Extract the (X, Y) coordinate from the center of the cell holding the provided text.  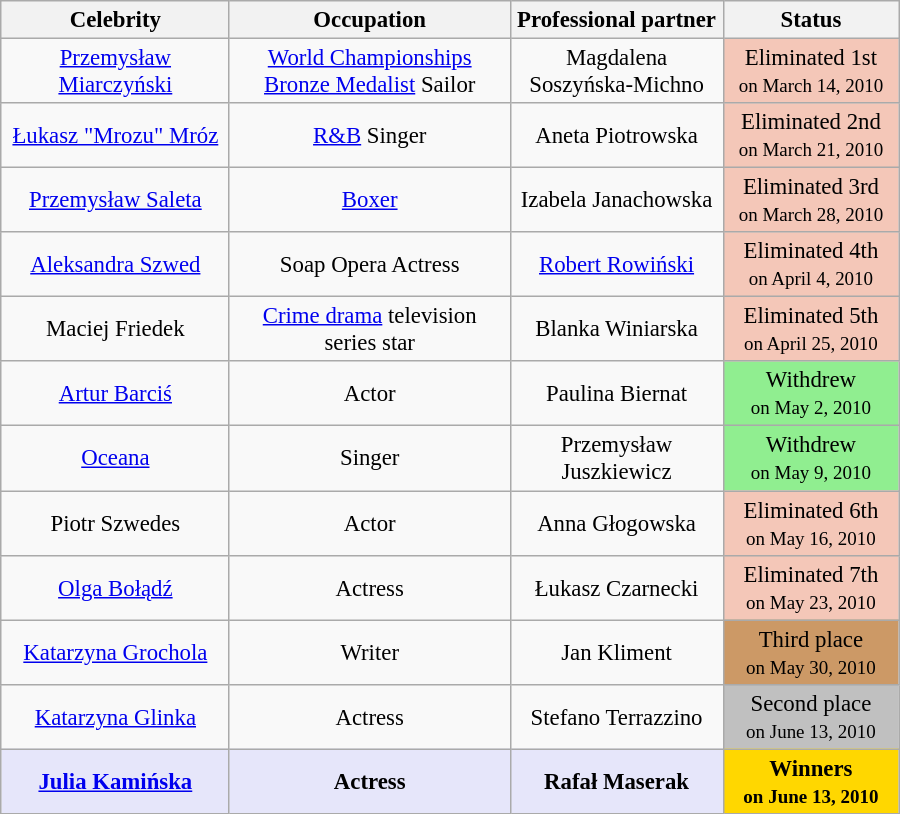
Rafał Maserak (616, 782)
Eliminated 4thon April 4, 2010 (811, 264)
Magdalena Soszyńska-Michno (616, 70)
Second placeon June 13, 2010 (811, 716)
Artur Barciś (115, 394)
Withdrewon May 9, 2010 (811, 458)
Izabela Janachowska (616, 200)
Przemysław Juszkiewicz (616, 458)
Singer (370, 458)
Withdrewon May 2, 2010 (811, 394)
Professional partner (616, 20)
Piotr Szwedes (115, 522)
Eliminated 7thon May 23, 2010 (811, 588)
Boxer (370, 200)
Łukasz "Mrozu" Mróz (115, 136)
Przemysław Miarczyński (115, 70)
Oceana (115, 458)
Soap Opera Actress (370, 264)
Jan Kliment (616, 652)
Anna Głogowska (616, 522)
Eliminated 3rdon March 28, 2010 (811, 200)
Aleksandra Szwed (115, 264)
Julia Kamińska (115, 782)
Eliminated 1ston March 14, 2010 (811, 70)
Łukasz Czarnecki (616, 588)
Przemysław Saleta (115, 200)
Aneta Piotrowska (616, 136)
Maciej Friedek (115, 330)
Status (811, 20)
Eliminated 2ndon March 21, 2010 (811, 136)
Eliminated 5thon April 25, 2010 (811, 330)
Winnerson June 13, 2010 (811, 782)
Katarzyna Glinka (115, 716)
Third placeon May 30, 2010 (811, 652)
Katarzyna Grochola (115, 652)
Occupation (370, 20)
Paulina Biernat (616, 394)
Stefano Terrazzino (616, 716)
Crime drama television series star (370, 330)
R&B Singer (370, 136)
Celebrity (115, 20)
World Championships Bronze Medalist Sailor (370, 70)
Eliminated 6thon May 16, 2010 (811, 522)
Robert Rowiński (616, 264)
Blanka Winiarska (616, 330)
Olga Bołądź (115, 588)
Writer (370, 652)
